Find where the given text appears and provide that cell's center as (X, Y) coordinate. 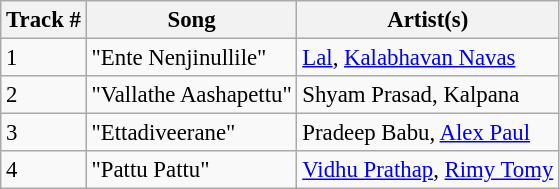
Lal, Kalabhavan Navas (428, 58)
Track # (44, 20)
Vidhu Prathap, Rimy Tomy (428, 170)
Song (192, 20)
Artist(s) (428, 20)
"Ettadiveerane" (192, 133)
"Ente Nenjinullile" (192, 58)
3 (44, 133)
1 (44, 58)
2 (44, 95)
4 (44, 170)
"Pattu Pattu" (192, 170)
Pradeep Babu, Alex Paul (428, 133)
Shyam Prasad, Kalpana (428, 95)
"Vallathe Aashapettu" (192, 95)
